Locate the cell with the specified text and output its (x, y) center coordinate. 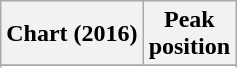
Peakposition (189, 34)
Chart (2016) (72, 34)
